Pinpoint the cell where the given text exists, returning its [X, Y] midpoint coordinate. 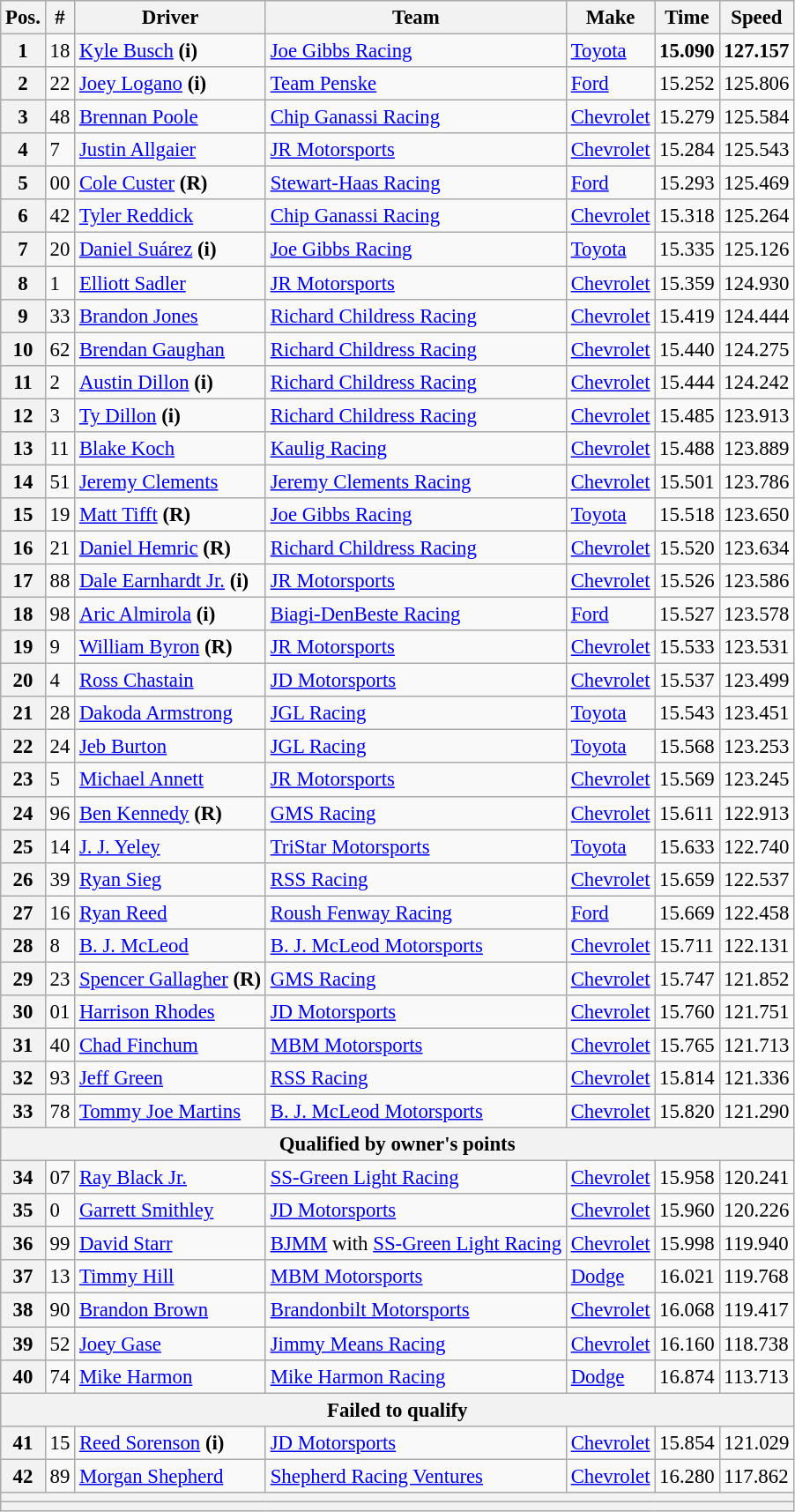
Tommy Joe Martins [171, 1112]
123.913 [756, 415]
15.252 [687, 84]
SS-Green Light Racing [416, 1178]
117.862 [756, 1476]
26 [23, 879]
32 [23, 1078]
125.584 [756, 117]
Michael Annett [171, 780]
15.527 [687, 614]
121.336 [756, 1078]
Biagi-DenBeste Racing [416, 614]
15.488 [687, 449]
Brandon Jones [171, 316]
Stewart-Haas Racing [416, 183]
122.913 [756, 813]
48 [60, 117]
123.889 [756, 449]
121.290 [756, 1112]
Morgan Shepherd [171, 1476]
Jeremy Clements Racing [416, 481]
15.611 [687, 813]
74 [60, 1376]
120.241 [756, 1178]
Ryan Reed [171, 912]
Aric Almirola (i) [171, 614]
96 [60, 813]
15.747 [687, 979]
15.854 [687, 1442]
Daniel Suárez (i) [171, 250]
15.537 [687, 681]
16.280 [687, 1476]
15.520 [687, 547]
Ross Chastain [171, 681]
17 [23, 581]
Blake Koch [171, 449]
88 [60, 581]
125.806 [756, 84]
15.444 [687, 382]
Brendan Gaughan [171, 349]
15.820 [687, 1112]
15.279 [687, 117]
123.245 [756, 780]
Garrett Smithley [171, 1210]
15.359 [687, 283]
Kyle Busch (i) [171, 51]
122.458 [756, 912]
124.242 [756, 382]
15.440 [687, 349]
124.930 [756, 283]
07 [60, 1178]
15.335 [687, 250]
01 [60, 1012]
Dale Earnhardt Jr. (i) [171, 581]
B. J. McLeod [171, 946]
62 [60, 349]
15.960 [687, 1210]
David Starr [171, 1244]
Roush Fenway Racing [416, 912]
15.543 [687, 713]
Brandonbilt Motorsports [416, 1310]
127.157 [756, 51]
15.659 [687, 879]
# [60, 18]
Ryan Sieg [171, 879]
15.318 [687, 216]
121.852 [756, 979]
41 [23, 1442]
123.786 [756, 481]
TriStar Motorsports [416, 846]
119.768 [756, 1277]
36 [23, 1244]
90 [60, 1310]
15.526 [687, 581]
125.543 [756, 150]
Jeb Burton [171, 747]
15.814 [687, 1078]
15.765 [687, 1045]
123.253 [756, 747]
Elliott Sadler [171, 283]
Team Penske [416, 84]
99 [60, 1244]
118.738 [756, 1344]
123.634 [756, 547]
121.751 [756, 1012]
30 [23, 1012]
Ray Black Jr. [171, 1178]
15.633 [687, 846]
122.740 [756, 846]
16.160 [687, 1344]
Dakoda Armstrong [171, 713]
51 [60, 481]
15.533 [687, 647]
12 [23, 415]
38 [23, 1310]
Make [610, 18]
37 [23, 1277]
Matt Tifft (R) [171, 515]
113.713 [756, 1376]
16.068 [687, 1310]
Pos. [23, 18]
123.578 [756, 614]
Failed to qualify [397, 1410]
31 [23, 1045]
122.537 [756, 879]
121.029 [756, 1442]
6 [23, 216]
Harrison Rhodes [171, 1012]
16.021 [687, 1277]
124.444 [756, 316]
Chad Finchum [171, 1045]
15.284 [687, 150]
125.264 [756, 216]
Brandon Brown [171, 1310]
Jeremy Clements [171, 481]
Kaulig Racing [416, 449]
Joey Logano (i) [171, 84]
0 [60, 1210]
124.275 [756, 349]
15.569 [687, 780]
120.226 [756, 1210]
15.485 [687, 415]
125.126 [756, 250]
122.131 [756, 946]
35 [23, 1210]
119.417 [756, 1310]
Daniel Hemric (R) [171, 547]
William Byron (R) [171, 647]
15.669 [687, 912]
25 [23, 846]
15.958 [687, 1178]
98 [60, 614]
BJMM with SS-Green Light Racing [416, 1244]
J. J. Yeley [171, 846]
15.419 [687, 316]
Reed Sorenson (i) [171, 1442]
123.586 [756, 581]
Austin Dillon (i) [171, 382]
78 [60, 1112]
Jimmy Means Racing [416, 1344]
15.090 [687, 51]
15.568 [687, 747]
Jeff Green [171, 1078]
27 [23, 912]
15.518 [687, 515]
15.501 [687, 481]
15.293 [687, 183]
Spencer Gallagher (R) [171, 979]
10 [23, 349]
89 [60, 1476]
125.469 [756, 183]
52 [60, 1344]
29 [23, 979]
15.998 [687, 1244]
123.451 [756, 713]
Mike Harmon [171, 1376]
Joey Gase [171, 1344]
Driver [171, 18]
123.650 [756, 515]
Mike Harmon Racing [416, 1376]
Timmy Hill [171, 1277]
Ben Kennedy (R) [171, 813]
Brennan Poole [171, 117]
123.531 [756, 647]
15.760 [687, 1012]
Qualified by owner's points [397, 1144]
16.874 [687, 1376]
93 [60, 1078]
Shepherd Racing Ventures [416, 1476]
Cole Custer (R) [171, 183]
Justin Allgaier [171, 150]
15.711 [687, 946]
121.713 [756, 1045]
Speed [756, 18]
00 [60, 183]
123.499 [756, 681]
Team [416, 18]
Ty Dillon (i) [171, 415]
Tyler Reddick [171, 216]
Time [687, 18]
34 [23, 1178]
119.940 [756, 1244]
